Return [x, y] of the center of cell containing provided text 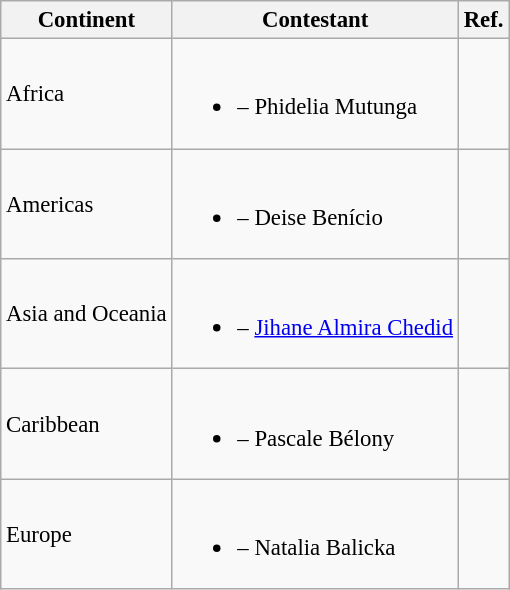
Continent [86, 20]
– Phidelia Mutunga [315, 94]
Europe [86, 534]
– Deise Benício [315, 204]
– Natalia Balicka [315, 534]
Ref. [483, 20]
Caribbean [86, 424]
Asia and Oceania [86, 314]
– Pascale Bélony [315, 424]
Africa [86, 94]
Americas [86, 204]
– Jihane Almira Chedid [315, 314]
Contestant [315, 20]
